Output the (X, Y) coordinate of the center of the cell containing the given text.  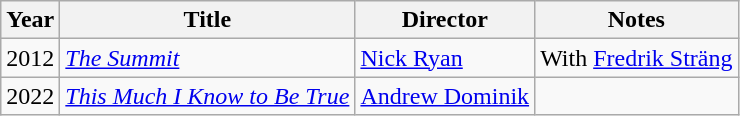
2012 (30, 58)
Notes (636, 20)
2022 (30, 96)
The Summit (208, 58)
Andrew Dominik (445, 96)
This Much I Know to Be True (208, 96)
Director (445, 20)
Title (208, 20)
Nick Ryan (445, 58)
Year (30, 20)
With Fredrik Sträng (636, 58)
